Search for the cell housing the specified text and yield its (X, Y) center coordinate. 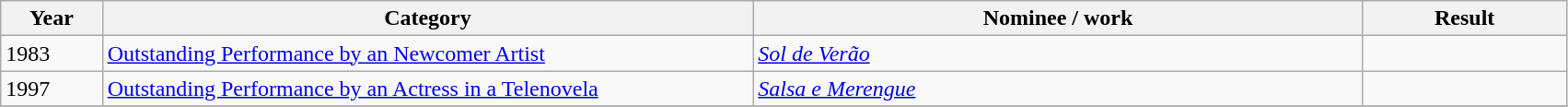
1983 (52, 53)
1997 (52, 89)
Nominee / work (1058, 18)
Result (1464, 18)
Category (427, 18)
Outstanding Performance by an Newcomer Artist (427, 53)
Outstanding Performance by an Actress in a Telenovela (427, 89)
Salsa e Merengue (1058, 89)
Year (52, 18)
Sol de Verão (1058, 53)
